Detect which cell encompasses the target text, then output its (X, Y) center coordinate. 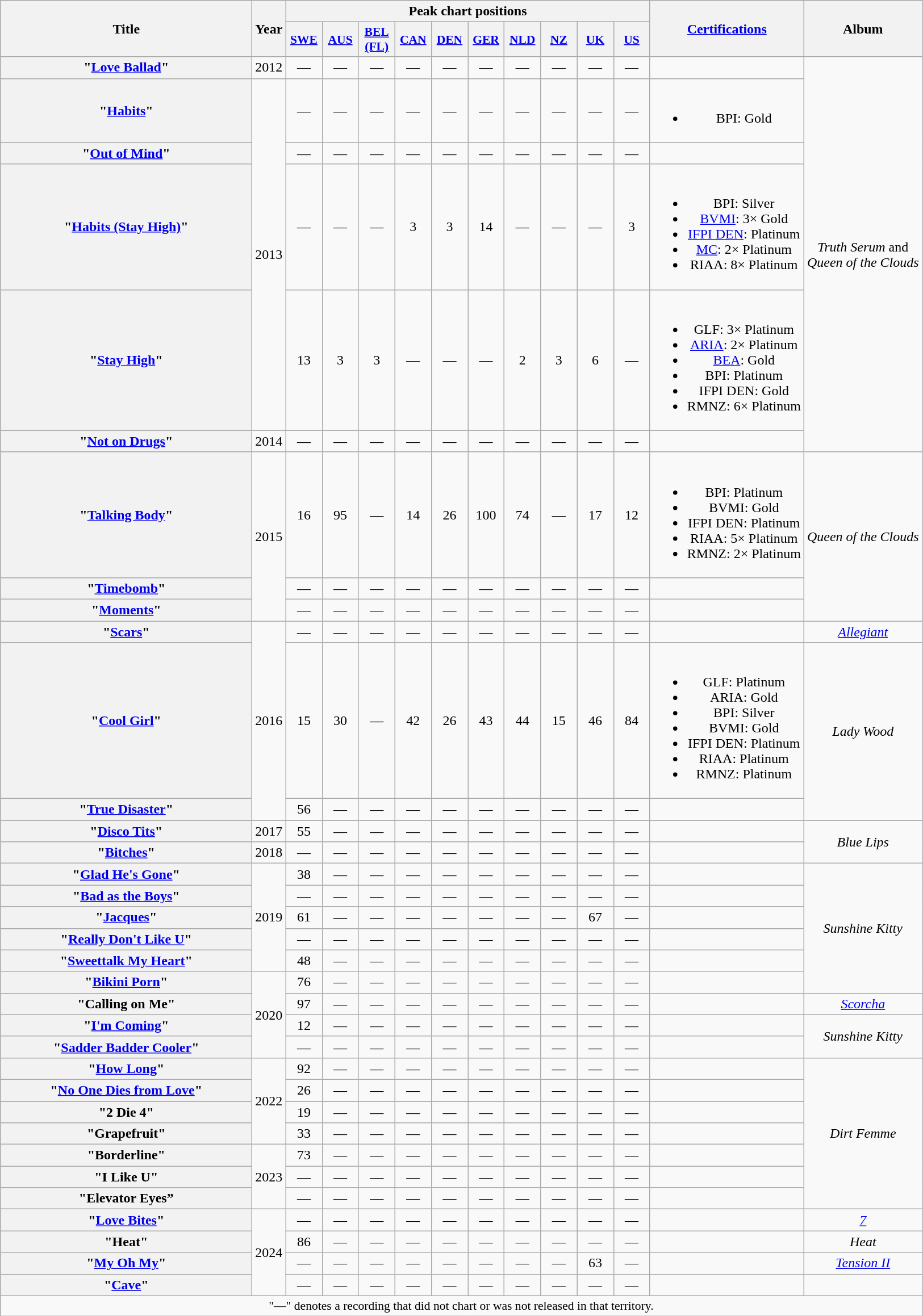
2019 (269, 917)
"Bikini Porn" (126, 982)
"True Disaster" (126, 810)
"Love Ballad" (126, 68)
2023 (269, 1177)
"Really Don't Like U" (126, 939)
"Bitches" (126, 853)
33 (304, 1134)
"2 Die 4" (126, 1112)
2016 (269, 721)
76 (304, 982)
"Heat" (126, 1242)
13 (304, 360)
2024 (269, 1252)
2018 (269, 853)
"I Like U" (126, 1177)
74 (523, 514)
"Out of Mind" (126, 153)
86 (304, 1242)
"I'm Coming" (126, 1025)
Dirt Femme (863, 1133)
2 (523, 360)
Allegiant (863, 632)
73 (304, 1155)
56 (304, 810)
"Love Bites" (126, 1220)
97 (304, 1004)
2013 (269, 254)
"Stay High" (126, 360)
55 (304, 831)
"Sweettalk My Heart" (126, 961)
"Calling on Me" (126, 1004)
46 (595, 721)
Certifications (727, 28)
"Cave" (126, 1285)
2014 (269, 441)
GLF: PlatinumARIA: GoldBPI: SilverBVMI: GoldIFPI DEN: PlatinumRIAA: PlatinumRMNZ: Platinum (727, 721)
7 (863, 1220)
"Borderline" (126, 1155)
67 (595, 917)
"Glad He's Gone" (126, 874)
GER (486, 40)
"—" denotes a recording that did not chart or was not released in that territory. (461, 1306)
Tension II (863, 1263)
GLF: 3× PlatinumARIA: 2× PlatinumBEA: GoldBPI: PlatinumIFPI DEN: GoldRMNZ: 6× Platinum (727, 360)
84 (632, 721)
UK (595, 40)
DEN (449, 40)
"No One Dies from Love" (126, 1090)
2017 (269, 831)
US (632, 40)
BEL(FL) (377, 40)
100 (486, 514)
"Scars" (126, 632)
"Habits (Stay High)" (126, 227)
2012 (269, 68)
95 (340, 514)
38 (304, 874)
Lady Wood (863, 731)
SWE (304, 40)
Peak chart positions (468, 11)
16 (304, 514)
"My Oh My" (126, 1263)
BPI: SilverBVMI: 3× GoldIFPI DEN: PlatinumMC: 2× PlatinumRIAA: 8× Platinum (727, 227)
43 (486, 721)
2015 (269, 536)
Blue Lips (863, 842)
Album (863, 28)
Truth Serum andQueen of the Clouds (863, 254)
42 (413, 721)
"Jacques" (126, 917)
NLD (523, 40)
"How Long" (126, 1068)
"Disco Tits" (126, 831)
61 (304, 917)
"Not on Drugs" (126, 441)
92 (304, 1068)
AUS (340, 40)
CAN (413, 40)
2022 (269, 1101)
Queen of the Clouds (863, 536)
6 (595, 360)
Year (269, 28)
19 (304, 1112)
"Cool Girl" (126, 721)
17 (595, 514)
"Timebomb" (126, 588)
Title (126, 28)
BPI: Gold (727, 110)
NZ (559, 40)
63 (595, 1263)
Heat (863, 1242)
"Moments" (126, 610)
"Talking Body" (126, 514)
"Grapefruit" (126, 1134)
48 (304, 961)
Scorcha (863, 1004)
"Sadder Badder Cooler" (126, 1047)
"Elevator Eyes” (126, 1198)
2020 (269, 1015)
"Bad as the Boys" (126, 896)
BPI: PlatinumBVMI: GoldIFPI DEN: PlatinumRIAA: 5× PlatinumRMNZ: 2× Platinum (727, 514)
44 (523, 721)
30 (340, 721)
"Habits" (126, 110)
